Detect which cell encompasses the target text, then output its [X, Y] center coordinate. 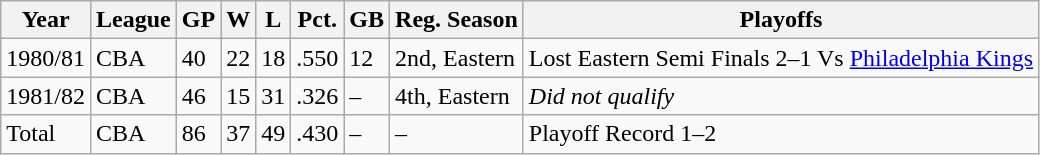
1980/81 [46, 58]
League [133, 20]
GP [198, 20]
W [238, 20]
Lost Eastern Semi Finals 2–1 Vs Philadelphia Kings [780, 58]
49 [274, 134]
86 [198, 134]
40 [198, 58]
Reg. Season [457, 20]
Year [46, 20]
L [274, 20]
46 [198, 96]
Playoffs [780, 20]
2nd, Eastern [457, 58]
1981/82 [46, 96]
15 [238, 96]
.550 [318, 58]
Did not qualify [780, 96]
GB [367, 20]
22 [238, 58]
.326 [318, 96]
Total [46, 134]
31 [274, 96]
Playoff Record 1–2 [780, 134]
37 [238, 134]
.430 [318, 134]
Pct. [318, 20]
12 [367, 58]
18 [274, 58]
4th, Eastern [457, 96]
